For the text-containing cell, return its midpoint in (x, y) coordinate format. 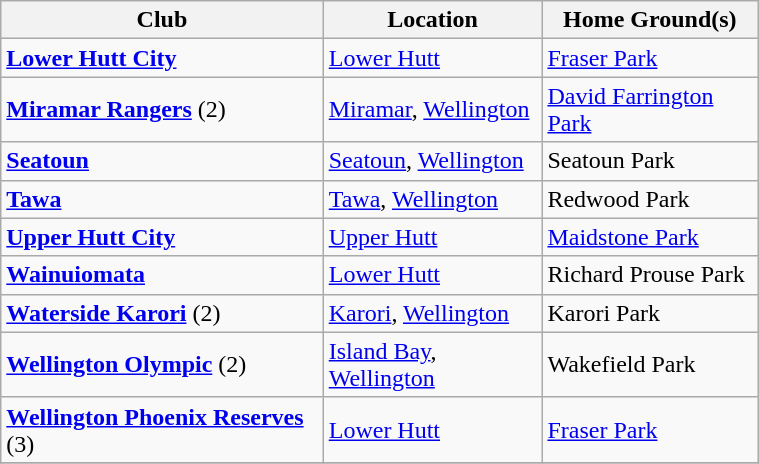
Wakefield Park (650, 364)
Home Ground(s) (650, 20)
Lower Hutt City (162, 58)
Upper Hutt City (162, 237)
Miramar Rangers (2) (162, 110)
David Farrington Park (650, 110)
Maidstone Park (650, 237)
Karori, Wellington (432, 313)
Seatoun, Wellington (432, 161)
Seatoun Park (650, 161)
Miramar, Wellington (432, 110)
Redwood Park (650, 199)
Seatoun (162, 161)
Wainuiomata (162, 275)
Island Bay, Wellington (432, 364)
Location (432, 20)
Wellington Phoenix Reserves (3) (162, 430)
Richard Prouse Park (650, 275)
Club (162, 20)
Tawa (162, 199)
Karori Park (650, 313)
Waterside Karori (2) (162, 313)
Tawa, Wellington (432, 199)
Wellington Olympic (2) (162, 364)
Upper Hutt (432, 237)
